Capture the cell that displays the provided text and extract its (X, Y) central coordinate. 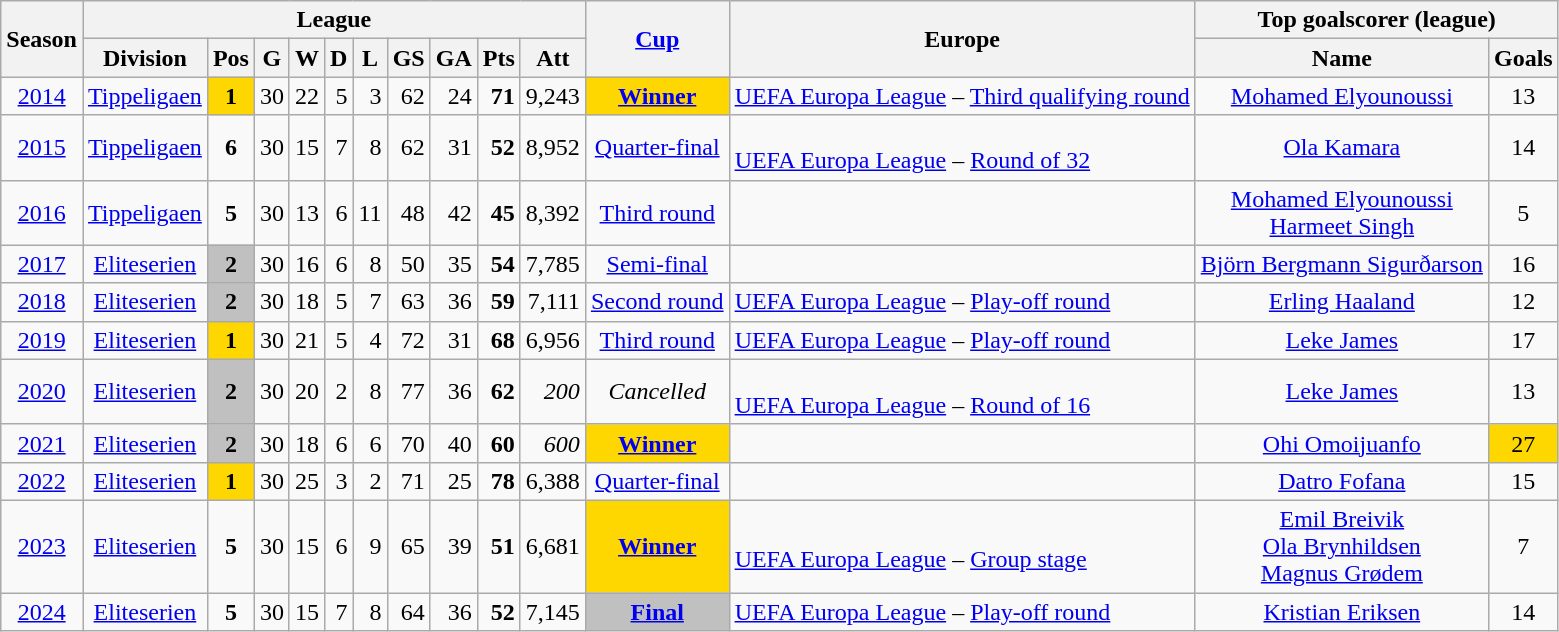
Mohamed Elyounoussi Harmeet Singh (1342, 212)
2015 (42, 148)
Ola Kamara (1342, 148)
Pts (498, 58)
600 (552, 443)
59 (498, 302)
200 (552, 392)
Final (657, 611)
Semi-final (657, 264)
GA (454, 58)
L (370, 58)
2018 (42, 302)
2021 (42, 443)
Björn Bergmann Sigurðarson (1342, 264)
Ohi Omoijuanfo (1342, 443)
Cup (657, 39)
60 (498, 443)
77 (408, 392)
2023 (42, 546)
Cancelled (657, 392)
11 (370, 212)
UEFA Europa League – Round of 32 (962, 148)
20 (306, 392)
Emil BreivikOla Brynhildsen Magnus Grødem (1342, 546)
48 (408, 212)
42 (454, 212)
2016 (42, 212)
D (339, 58)
2017 (42, 264)
54 (498, 264)
Season (42, 39)
72 (408, 340)
7,145 (552, 611)
68 (498, 340)
2024 (42, 611)
45 (498, 212)
W (306, 58)
17 (1523, 340)
Europe (962, 39)
Second round (657, 302)
Division (144, 58)
Goals (1523, 58)
70 (408, 443)
Erling Haaland (1342, 302)
Name (1342, 58)
40 (454, 443)
65 (408, 546)
GS (408, 58)
12 (1523, 302)
27 (1523, 443)
Datro Fofana (1342, 481)
2019 (42, 340)
51 (498, 546)
50 (408, 264)
4 (370, 340)
UEFA Europa League – Round of 16 (962, 392)
Kristian Eriksen (1342, 611)
39 (454, 546)
2020 (42, 392)
63 (408, 302)
8,392 (552, 212)
8,952 (552, 148)
9,243 (552, 96)
League (334, 20)
24 (454, 96)
Att (552, 58)
2022 (42, 481)
7,785 (552, 264)
7,111 (552, 302)
2014 (42, 96)
64 (408, 611)
35 (454, 264)
6,388 (552, 481)
Mohamed Elyounoussi (1342, 96)
Pos (230, 58)
78 (498, 481)
UEFA Europa League – Third qualifying round (962, 96)
22 (306, 96)
21 (306, 340)
UEFA Europa League – Group stage (962, 546)
6,956 (552, 340)
9 (370, 546)
6,681 (552, 546)
Top goalscorer (league) (1376, 20)
G (272, 58)
